From the cell containing the given text, extract its center point as [x, y] coordinate. 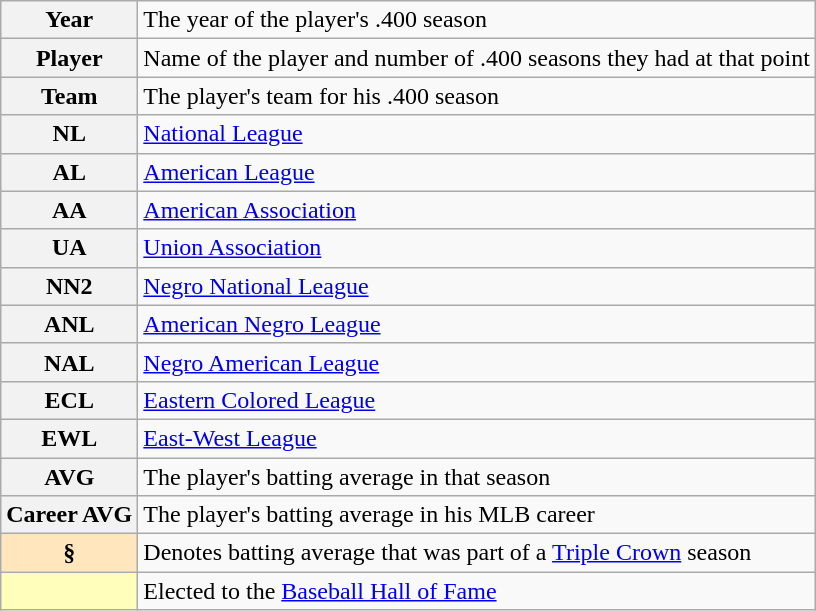
Career AVG [70, 515]
ECL [70, 400]
ANL [70, 324]
NL [70, 134]
East-West League [477, 438]
National League [477, 134]
EWL [70, 438]
The year of the player's .400 season [477, 20]
Team [70, 96]
NAL [70, 362]
American League [477, 172]
Union Association [477, 248]
AVG [70, 477]
Denotes batting average that was part of a Triple Crown season [477, 553]
American Association [477, 210]
The player's batting average in his MLB career [477, 515]
Year [70, 20]
Negro National League [477, 286]
Negro American League [477, 362]
Name of the player and number of .400 seasons they had at that point [477, 58]
NN2 [70, 286]
UA [70, 248]
American Negro League [477, 324]
Player [70, 58]
Eastern Colored League [477, 400]
The player's batting average in that season [477, 477]
§ [70, 553]
The player's team for his .400 season [477, 96]
AA [70, 210]
AL [70, 172]
Elected to the Baseball Hall of Fame [477, 591]
